Output the [x, y] coordinate of the center of the cell containing the given text.  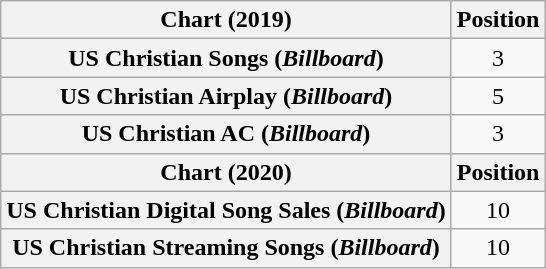
5 [498, 96]
US Christian Streaming Songs (Billboard) [226, 248]
US Christian Digital Song Sales (Billboard) [226, 210]
US Christian Airplay (Billboard) [226, 96]
US Christian Songs (Billboard) [226, 58]
Chart (2020) [226, 172]
US Christian AC (Billboard) [226, 134]
Chart (2019) [226, 20]
